Pinpoint the cell where the given text exists, returning its (x, y) midpoint coordinate. 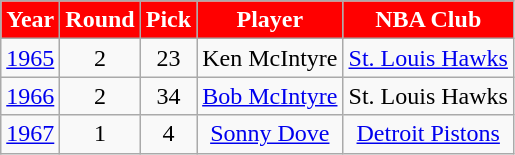
Round (100, 20)
NBA Club (428, 20)
Bob McIntyre (270, 96)
Year (30, 20)
Sonny Dove (270, 134)
1966 (30, 96)
1967 (30, 134)
34 (168, 96)
4 (168, 134)
1965 (30, 58)
Detroit Pistons (428, 134)
Player (270, 20)
23 (168, 58)
Pick (168, 20)
Ken McIntyre (270, 58)
1 (100, 134)
